Extract the [x, y] coordinate from the center of the cell holding the provided text.  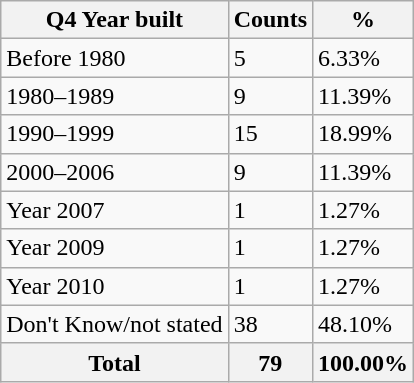
48.10% [364, 324]
2000–2006 [114, 172]
6.33% [364, 58]
Year 2009 [114, 248]
% [364, 20]
1980–1989 [114, 96]
Year 2010 [114, 286]
1990–1999 [114, 134]
Q4 Year built [114, 20]
Counts [270, 20]
5 [270, 58]
Don't Know/not stated [114, 324]
100.00% [364, 362]
38 [270, 324]
15 [270, 134]
Year 2007 [114, 210]
Total [114, 362]
Before 1980 [114, 58]
18.99% [364, 134]
79 [270, 362]
